Output the [x, y] coordinate of the center of the cell containing the given text.  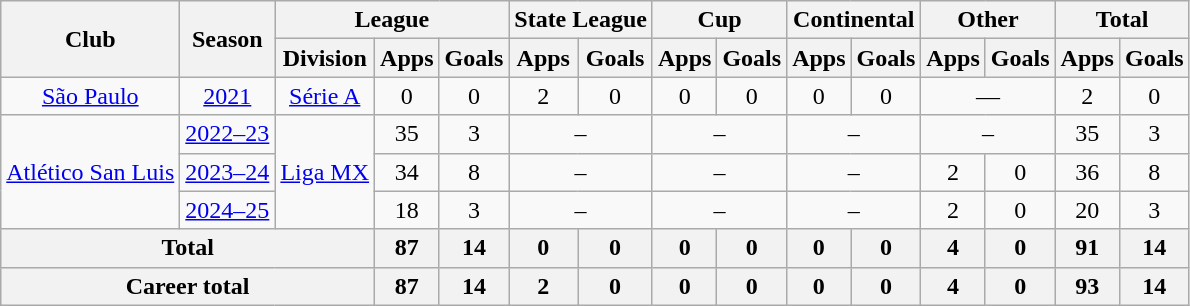
Career total [188, 286]
Continental [854, 20]
Season [228, 39]
2021 [228, 96]
20 [1087, 210]
Série A [325, 96]
18 [407, 210]
Cup [719, 20]
91 [1087, 248]
— [988, 96]
93 [1087, 286]
2022–23 [228, 134]
34 [407, 172]
Atlético San Luis [90, 172]
Division [325, 58]
State League [581, 20]
São Paulo [90, 96]
2024–25 [228, 210]
League [392, 20]
Liga MX [325, 172]
Other [988, 20]
Club [90, 39]
36 [1087, 172]
2023–24 [228, 172]
